Search for the cell housing the specified text and yield its (X, Y) center coordinate. 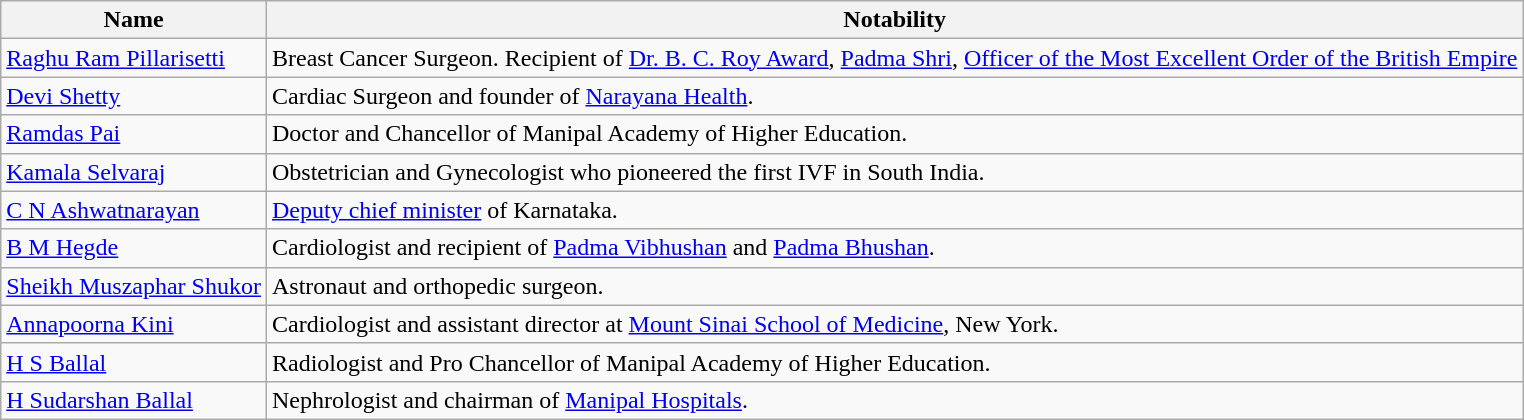
C N Ashwatnarayan (134, 210)
Sheikh Muszaphar Shukor (134, 286)
Obstetrician and Gynecologist who pioneered the first IVF in South India. (894, 172)
Kamala Selvaraj (134, 172)
Cardiologist and recipient of Padma Vibhushan and Padma Bhushan. (894, 248)
H S Ballal (134, 362)
Notability (894, 20)
B M Hegde (134, 248)
Astronaut and orthopedic surgeon. (894, 286)
Breast Cancer Surgeon. Recipient of Dr. B. C. Roy Award, Padma Shri, Officer of the Most Excellent Order of the British Empire (894, 58)
Nephrologist and chairman of Manipal Hospitals. (894, 400)
Raghu Ram Pillarisetti (134, 58)
Annapoorna Kini (134, 324)
Radiologist and Pro Chancellor of Manipal Academy of Higher Education. (894, 362)
Cardiologist and assistant director at Mount Sinai School of Medicine, New York. (894, 324)
Doctor and Chancellor of Manipal Academy of Higher Education. (894, 134)
H Sudarshan Ballal (134, 400)
Ramdas Pai (134, 134)
Deputy chief minister of Karnataka. (894, 210)
Devi Shetty (134, 96)
Name (134, 20)
Cardiac Surgeon and founder of Narayana Health. (894, 96)
